Scan for the cell matching the given text and deliver its [x, y] coordinate at center. 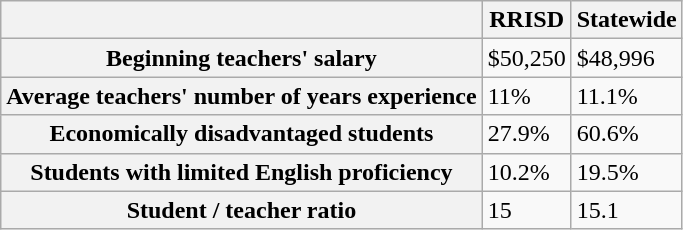
10.2% [526, 172]
$50,250 [526, 58]
Average teachers' number of years experience [242, 96]
27.9% [526, 134]
60.6% [626, 134]
RRISD [526, 20]
15 [526, 210]
Students with limited English proficiency [242, 172]
$48,996 [626, 58]
Economically disadvantaged students [242, 134]
Statewide [626, 20]
Beginning teachers' salary [242, 58]
19.5% [626, 172]
15.1 [626, 210]
11.1% [626, 96]
Student / teacher ratio [242, 210]
11% [526, 96]
